Return the (x, y) coordinate for the center point of the cell that contains the specified text.  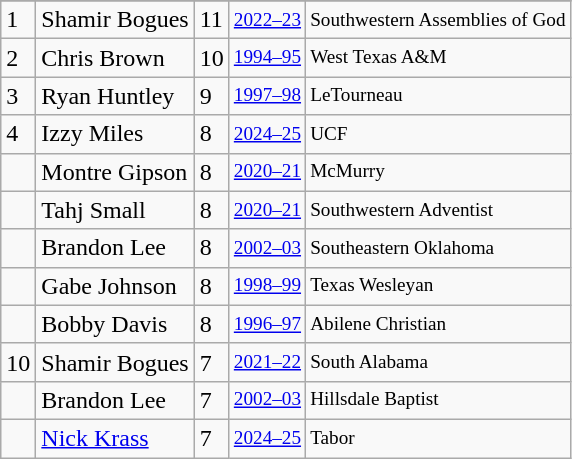
1 (18, 20)
Montre Gipson (115, 172)
Hillsdale Baptist (438, 400)
2 (18, 58)
Abilene Christian (438, 324)
Tahj Small (115, 210)
1998–99 (267, 286)
Southwestern Adventist (438, 210)
11 (212, 20)
Tabor (438, 438)
Southwestern Assemblies of God (438, 20)
Gabe Johnson (115, 286)
Chris Brown (115, 58)
South Alabama (438, 362)
Izzy Miles (115, 134)
1994–95 (267, 58)
4 (18, 134)
1997–98 (267, 96)
UCF (438, 134)
Nick Krass (115, 438)
Texas Wesleyan (438, 286)
Southeastern Oklahoma (438, 248)
McMurry (438, 172)
3 (18, 96)
Bobby Davis (115, 324)
West Texas A&M (438, 58)
9 (212, 96)
1996–97 (267, 324)
Ryan Huntley (115, 96)
LeTourneau (438, 96)
2022–23 (267, 20)
2021–22 (267, 362)
